Output the [x, y] coordinate of the center of the cell containing the given text.  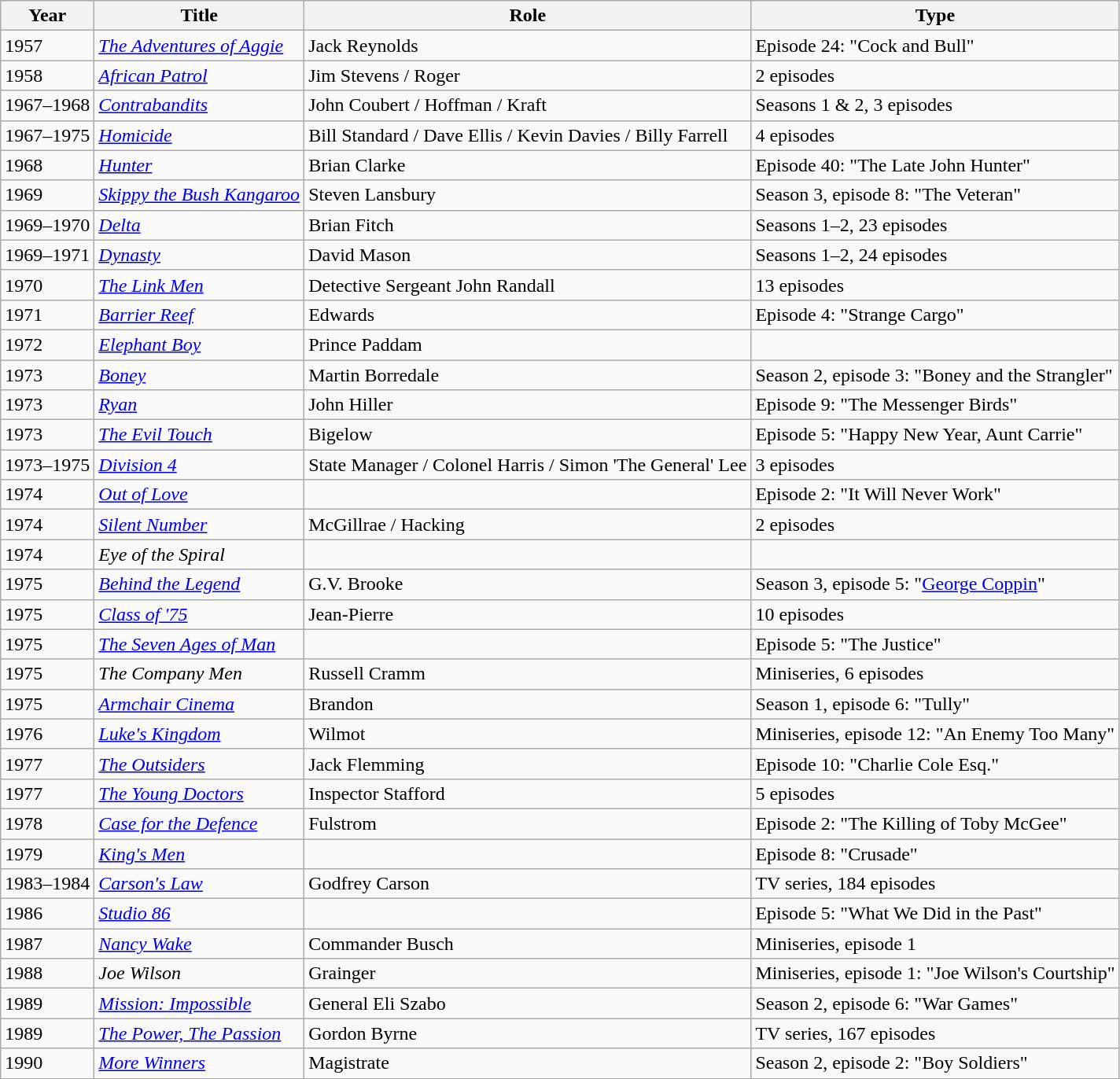
Brian Clarke [528, 165]
Behind the Legend [200, 584]
Godfrey Carson [528, 884]
Year [47, 16]
Episode 40: "The Late John Hunter" [935, 165]
Jack Reynolds [528, 46]
McGillrae / Hacking [528, 525]
Edwards [528, 315]
1969–1971 [47, 255]
Jean-Pierre [528, 614]
TV series, 184 episodes [935, 884]
Episode 24: "Cock and Bull" [935, 46]
Seasons 1–2, 24 episodes [935, 255]
Episode 9: "The Messenger Birds" [935, 405]
Detective Sergeant John Randall [528, 285]
Prince Paddam [528, 344]
Miniseries, episode 12: "An Enemy Too Many" [935, 734]
The Link Men [200, 285]
5 episodes [935, 794]
1969–1970 [47, 225]
G.V. Brooke [528, 584]
The Adventures of Aggie [200, 46]
David Mason [528, 255]
Title [200, 16]
Episode 5: "Happy New Year, Aunt Carrie" [935, 435]
Episode 4: "Strange Cargo" [935, 315]
King's Men [200, 853]
State Manager / Colonel Harris / Simon 'The General' Lee [528, 465]
Dynasty [200, 255]
The Company Men [200, 674]
Commander Busch [528, 944]
Seasons 1–2, 23 episodes [935, 225]
1958 [47, 75]
The Evil Touch [200, 435]
Studio 86 [200, 914]
Ryan [200, 405]
Division 4 [200, 465]
Martin Borredale [528, 375]
1968 [47, 165]
Episode 5: "The Justice" [935, 644]
The Seven Ages of Man [200, 644]
African Patrol [200, 75]
Case for the Defence [200, 823]
Elephant Boy [200, 344]
Barrier Reef [200, 315]
Hunter [200, 165]
Skippy the Bush Kangaroo [200, 195]
Episode 10: "Charlie Cole Esq." [935, 764]
Nancy Wake [200, 944]
Role [528, 16]
John Coubert / Hoffman / Kraft [528, 105]
Miniseries, episode 1: "Joe Wilson's Courtship" [935, 974]
Silent Number [200, 525]
Miniseries, episode 1 [935, 944]
Steven Lansbury [528, 195]
Delta [200, 225]
The Outsiders [200, 764]
Season 2, episode 3: "Boney and the Strangler" [935, 375]
1978 [47, 823]
TV series, 167 episodes [935, 1033]
Wilmot [528, 734]
10 episodes [935, 614]
Season 3, episode 5: "George Coppin" [935, 584]
Eye of the Spiral [200, 554]
4 episodes [935, 135]
The Power, The Passion [200, 1033]
Class of '75 [200, 614]
John Hiller [528, 405]
1969 [47, 195]
Seasons 1 & 2, 3 episodes [935, 105]
Brian Fitch [528, 225]
1967–1968 [47, 105]
Season 3, episode 8: "The Veteran" [935, 195]
Boney [200, 375]
1957 [47, 46]
Type [935, 16]
Carson's Law [200, 884]
Inspector Stafford [528, 794]
1970 [47, 285]
1988 [47, 974]
13 episodes [935, 285]
1990 [47, 1063]
Jack Flemming [528, 764]
1972 [47, 344]
3 episodes [935, 465]
Season 2, episode 6: "War Games" [935, 1004]
Episode 5: "What We Did in the Past" [935, 914]
Mission: Impossible [200, 1004]
Armchair Cinema [200, 704]
Brandon [528, 704]
Season 2, episode 2: "Boy Soldiers" [935, 1063]
Bigelow [528, 435]
Russell Cramm [528, 674]
1979 [47, 853]
Luke's Kingdom [200, 734]
Season 1, episode 6: "Tully" [935, 704]
Episode 2: "It Will Never Work" [935, 495]
Joe Wilson [200, 974]
Contrabandits [200, 105]
1976 [47, 734]
1986 [47, 914]
Out of Love [200, 495]
More Winners [200, 1063]
Homicide [200, 135]
1983–1984 [47, 884]
Gordon Byrne [528, 1033]
1973–1975 [47, 465]
Magistrate [528, 1063]
Jim Stevens / Roger [528, 75]
The Young Doctors [200, 794]
Episode 8: "Crusade" [935, 853]
1987 [47, 944]
1971 [47, 315]
Grainger [528, 974]
General Eli Szabo [528, 1004]
Episode 2: "The Killing of Toby McGee" [935, 823]
Fulstrom [528, 823]
Miniseries, 6 episodes [935, 674]
Bill Standard / Dave Ellis / Kevin Davies / Billy Farrell [528, 135]
1967–1975 [47, 135]
